Scan for the cell matching the given text and deliver its [x, y] coordinate at center. 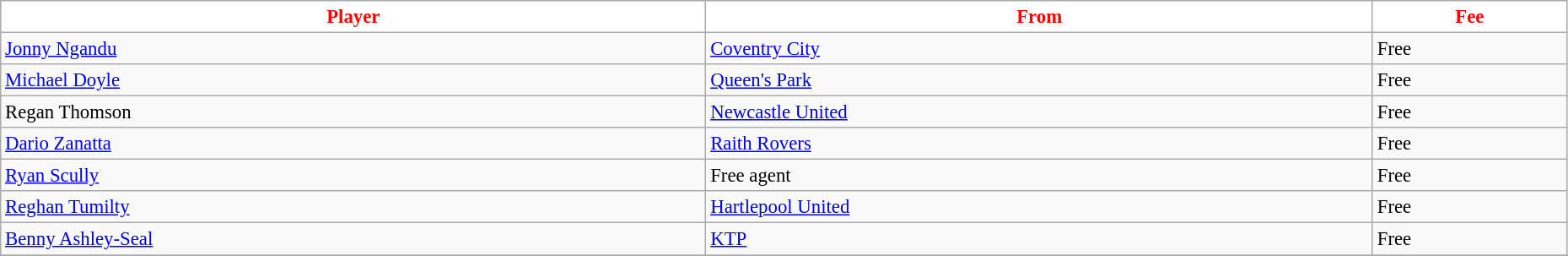
Hartlepool United [1039, 207]
Reghan Tumilty [353, 207]
Coventry City [1039, 49]
Michael Doyle [353, 80]
Jonny Ngandu [353, 49]
From [1039, 17]
Benny Ashley-Seal [353, 239]
KTP [1039, 239]
Fee [1469, 17]
Regan Thomson [353, 112]
Ryan Scully [353, 176]
Newcastle United [1039, 112]
Queen's Park [1039, 80]
Player [353, 17]
Free agent [1039, 176]
Raith Rovers [1039, 144]
Dario Zanatta [353, 144]
